Scan for the cell matching the given text and deliver its (x, y) coordinate at center. 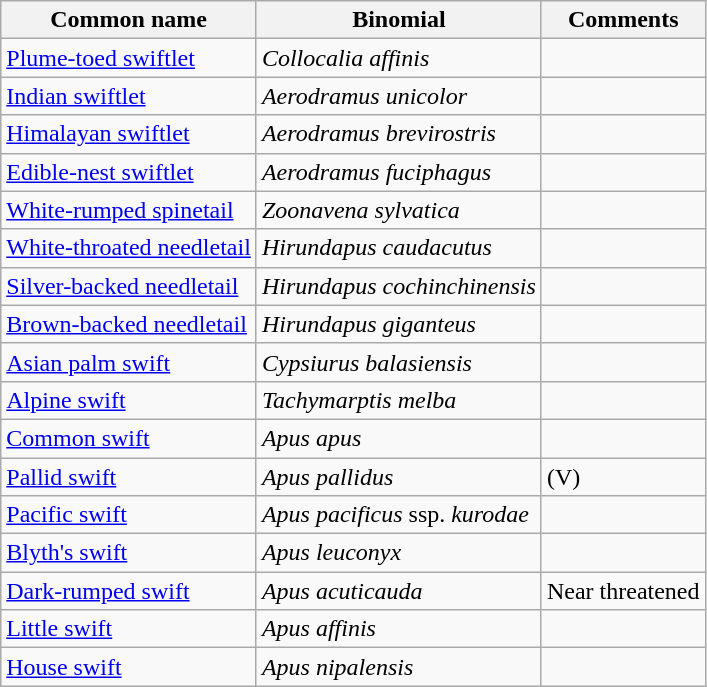
Common swift (129, 438)
Himalayan swiftlet (129, 134)
Apus nipalensis (398, 667)
Apus pallidus (398, 477)
Silver-backed needletail (129, 286)
Pacific swift (129, 515)
Dark-rumped swift (129, 591)
Comments (623, 20)
Aerodramus fuciphagus (398, 172)
Apus acuticauda (398, 591)
Common name (129, 20)
Near threatened (623, 591)
Alpine swift (129, 400)
White-throated needletail (129, 248)
Apus leuconyx (398, 553)
Indian swiftlet (129, 96)
Apus affinis (398, 629)
Hirundapus giganteus (398, 324)
Aerodramus brevirostris (398, 134)
Zoonavena sylvatica (398, 210)
Apus apus (398, 438)
Asian palm swift (129, 362)
Edible-nest swiftlet (129, 172)
Little swift (129, 629)
Brown-backed needletail (129, 324)
Aerodramus unicolor (398, 96)
House swift (129, 667)
Hirundapus cochinchinensis (398, 286)
Blyth's swift (129, 553)
Pallid swift (129, 477)
Tachymarptis melba (398, 400)
Apus pacificus ssp. kurodae (398, 515)
Binomial (398, 20)
(V) (623, 477)
Plume-toed swiftlet (129, 58)
Collocalia affinis (398, 58)
White-rumped spinetail (129, 210)
Hirundapus caudacutus (398, 248)
Cypsiurus balasiensis (398, 362)
